For the text-containing cell, return its midpoint in [x, y] coordinate format. 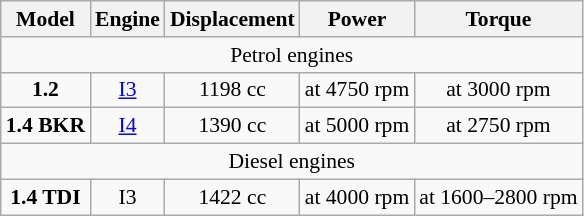
1.2 [46, 90]
1.4 TDI [46, 197]
Diesel engines [292, 162]
Displacement [232, 19]
at 1600–2800 rpm [498, 197]
at 4000 rpm [357, 197]
1.4 BKR [46, 126]
at 4750 rpm [357, 90]
Engine [128, 19]
Power [357, 19]
1390 cc [232, 126]
I4 [128, 126]
at 3000 rpm [498, 90]
Petrol engines [292, 55]
at 2750 rpm [498, 126]
1198 cc [232, 90]
at 5000 rpm [357, 126]
Torque [498, 19]
Model [46, 19]
1422 cc [232, 197]
